Return [X, Y] of the center of cell containing provided text 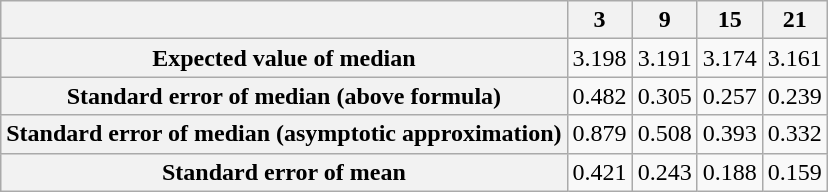
0.159 [794, 172]
0.188 [730, 172]
3.191 [664, 58]
0.239 [794, 96]
3.161 [794, 58]
Expected value of median [284, 58]
0.393 [730, 134]
0.421 [600, 172]
9 [664, 20]
0.332 [794, 134]
Standard error of median (asymptotic approximation) [284, 134]
3.174 [730, 58]
Standard error of median (above formula) [284, 96]
3 [600, 20]
0.879 [600, 134]
0.482 [600, 96]
15 [730, 20]
0.508 [664, 134]
3.198 [600, 58]
Standard error of mean [284, 172]
0.243 [664, 172]
0.257 [730, 96]
0.305 [664, 96]
21 [794, 20]
